From the cell containing the given text, extract its center point as [x, y] coordinate. 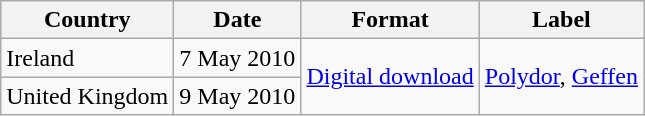
9 May 2010 [238, 96]
7 May 2010 [238, 58]
Ireland [88, 58]
Polydor, Geffen [561, 77]
Format [390, 20]
Country [88, 20]
Digital download [390, 77]
Date [238, 20]
United Kingdom [88, 96]
Label [561, 20]
